Find where the given text appears and provide that cell's center as [x, y] coordinate. 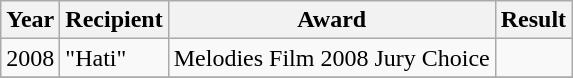
Award [332, 20]
2008 [30, 58]
Result [533, 20]
Melodies Film 2008 Jury Choice [332, 58]
Recipient [114, 20]
Year [30, 20]
"Hati" [114, 58]
